Detect which cell encompasses the target text, then output its (x, y) center coordinate. 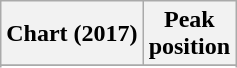
Peakposition (189, 34)
Chart (2017) (72, 34)
